Capture the cell that displays the provided text and extract its (X, Y) central coordinate. 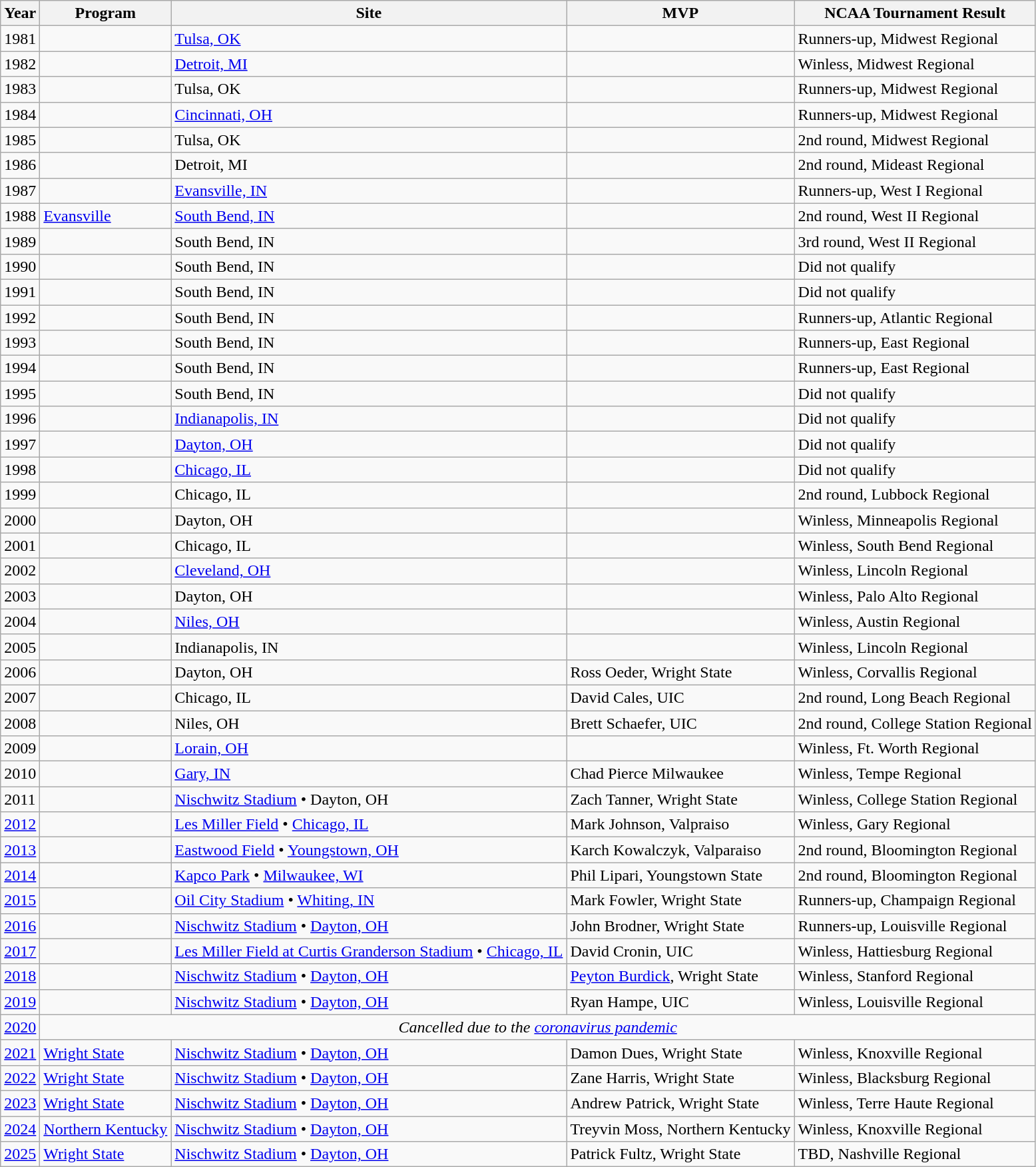
1992 (20, 318)
1982 (20, 64)
Zach Tanner, Wright State (680, 799)
TBD, Nashville Regional (915, 1154)
Winless, Tempe Regional (915, 774)
2008 (20, 723)
2002 (20, 571)
2020 (20, 1027)
2019 (20, 1002)
Northern Kentucky (105, 1129)
2nd round, Mideast Regional (915, 165)
Winless, College Station Regional (915, 799)
2023 (20, 1103)
2nd round, West II Regional (915, 216)
Winless, Hattiesburg Regional (915, 951)
Brett Schaefer, UIC (680, 723)
2021 (20, 1052)
Winless, Terre Haute Regional (915, 1103)
Evansville, IN (369, 191)
1988 (20, 216)
Program (105, 13)
Runners-up, Louisville Regional (915, 926)
Winless, Stanford Regional (915, 976)
2000 (20, 520)
1987 (20, 191)
Gary, IN (369, 774)
Mark Fowler, Wright State (680, 901)
Cancelled due to the coronavirus pandemic (538, 1027)
Winless, Ft. Worth Regional (915, 749)
2018 (20, 976)
2006 (20, 672)
Peyton Burdick, Wright State (680, 976)
David Cales, UIC (680, 697)
2005 (20, 647)
Treyvin Moss, Northern Kentucky (680, 1129)
1986 (20, 165)
1989 (20, 241)
Ross Oeder, Wright State (680, 672)
Year (20, 13)
1984 (20, 115)
Evansville (105, 216)
Patrick Fultz, Wright State (680, 1154)
2nd round, College Station Regional (915, 723)
2nd round, Midwest Regional (915, 140)
Karch Kowalczyk, Valparaiso (680, 850)
1985 (20, 140)
Winless, Blacksburg Regional (915, 1078)
John Brodner, Wright State (680, 926)
Andrew Patrick, Wright State (680, 1103)
2nd round, Lubbock Regional (915, 495)
Winless, Louisville Regional (915, 1002)
Oil City Stadium • Whiting, IN (369, 901)
2nd round, Long Beach Regional (915, 697)
Winless, Austin Regional (915, 621)
2024 (20, 1129)
NCAA Tournament Result (915, 13)
Winless, Gary Regional (915, 825)
3rd round, West II Regional (915, 241)
2012 (20, 825)
Lorain, OH (369, 749)
Winless, Corvallis Regional (915, 672)
1990 (20, 266)
2011 (20, 799)
Ryan Hampe, UIC (680, 1002)
2003 (20, 596)
1991 (20, 292)
MVP (680, 13)
Cleveland, OH (369, 571)
Winless, Palo Alto Regional (915, 596)
1994 (20, 368)
Cincinnati, OH (369, 115)
Runners-up, Champaign Regional (915, 901)
David Cronin, UIC (680, 951)
1999 (20, 495)
2014 (20, 875)
2004 (20, 621)
2001 (20, 546)
Kapco Park • Milwaukee, WI (369, 875)
1998 (20, 470)
2009 (20, 749)
Winless, Minneapolis Regional (915, 520)
Damon Dues, Wright State (680, 1052)
1981 (20, 39)
Eastwood Field • Youngstown, OH (369, 850)
1993 (20, 343)
Zane Harris, Wright State (680, 1078)
1983 (20, 89)
Runners-up, Atlantic Regional (915, 318)
Mark Johnson, Valpraiso (680, 825)
Chad Pierce Milwaukee (680, 774)
1995 (20, 394)
Winless, South Bend Regional (915, 546)
2022 (20, 1078)
2007 (20, 697)
Les Miller Field at Curtis Granderson Stadium • Chicago, IL (369, 951)
Site (369, 13)
2010 (20, 774)
1997 (20, 444)
1996 (20, 419)
Winless, Midwest Regional (915, 64)
2016 (20, 926)
2017 (20, 951)
Runners-up, West I Regional (915, 191)
2025 (20, 1154)
2013 (20, 850)
Phil Lipari, Youngstown State (680, 875)
2015 (20, 901)
Les Miller Field • Chicago, IL (369, 825)
